Identify which cell holds the provided text, then report its (x, y) central coordinate. 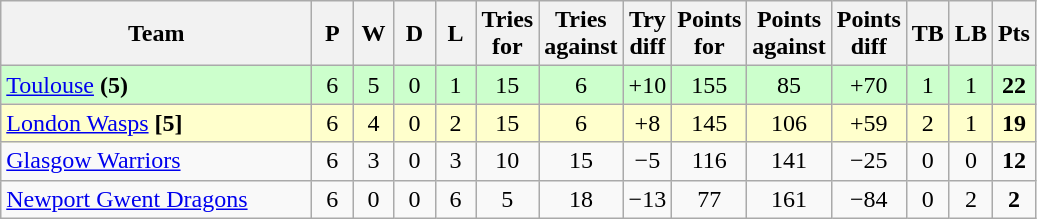
106 (789, 123)
−5 (648, 161)
77 (710, 199)
London Wasps [5] (156, 123)
Glasgow Warriors (156, 161)
+8 (648, 123)
+70 (868, 85)
−84 (868, 199)
145 (710, 123)
85 (789, 85)
141 (789, 161)
−25 (868, 161)
Pts (1014, 34)
Tries against (581, 34)
12 (1014, 161)
161 (789, 199)
Team (156, 34)
−13 (648, 199)
Points against (789, 34)
P (332, 34)
TB (928, 34)
L (456, 34)
+59 (868, 123)
155 (710, 85)
Tries for (508, 34)
Toulouse (5) (156, 85)
116 (710, 161)
Try diff (648, 34)
Newport Gwent Dragons (156, 199)
Points for (710, 34)
10 (508, 161)
18 (581, 199)
W (374, 34)
D (414, 34)
4 (374, 123)
LB (970, 34)
19 (1014, 123)
22 (1014, 85)
Points diff (868, 34)
+10 (648, 85)
